Extract the (x, y) coordinate from the center of the cell holding the provided text.  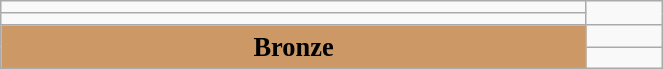
Bronze (294, 46)
